Determine the (x, y) coordinate at the center of the cell enclosing the given text.  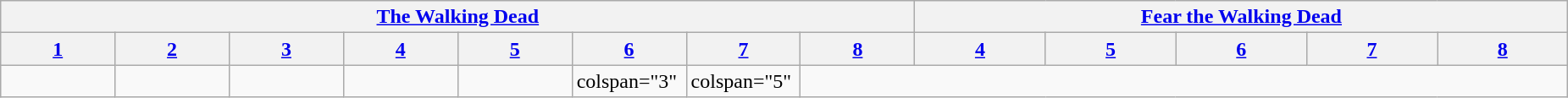
3 (286, 49)
1 (58, 49)
colspan="5" (744, 81)
colspan="3" (629, 81)
2 (173, 49)
Fear the Walking Dead (1242, 17)
The Walking Dead (457, 17)
